Pinpoint the cell where the given text exists, returning its [x, y] midpoint coordinate. 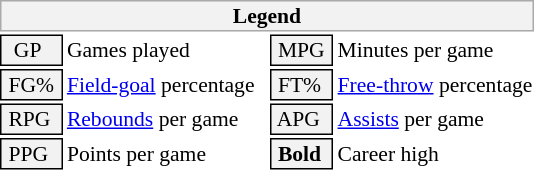
Free-throw percentage [435, 85]
FT% [302, 85]
Career high [435, 154]
Bold [302, 154]
Assists per game [435, 120]
PPG [31, 154]
Points per game [166, 154]
Minutes per game [435, 50]
Legend [267, 16]
Rebounds per game [166, 120]
APG [302, 120]
Field-goal percentage [166, 85]
GP [31, 50]
FG% [31, 85]
RPG [31, 120]
Games played [166, 50]
MPG [302, 50]
